Scan for the cell matching the given text and deliver its (x, y) coordinate at center. 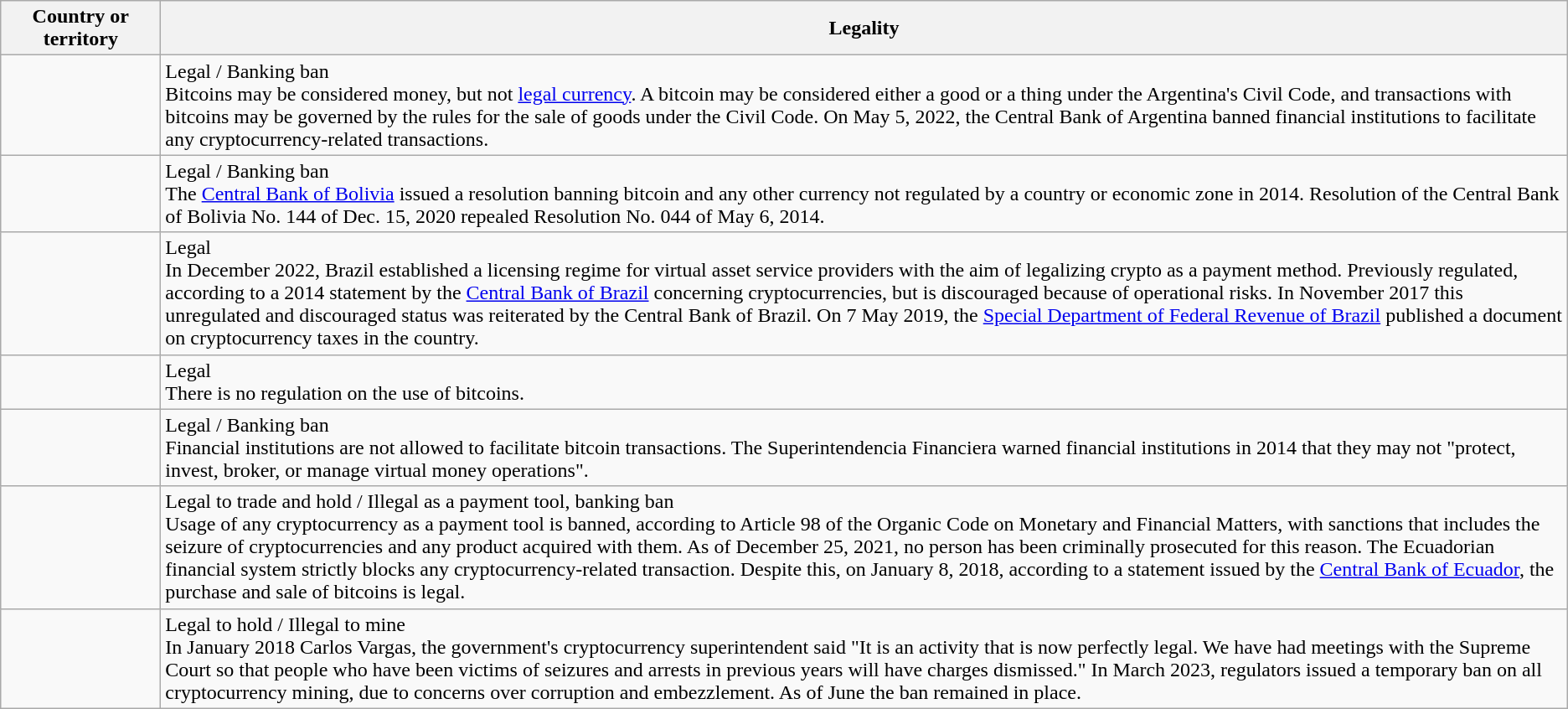
Legality (864, 28)
Country or territory (80, 28)
LegalThere is no regulation on the use of bitcoins. (864, 382)
